From the cell containing the given text, extract its center point as [x, y] coordinate. 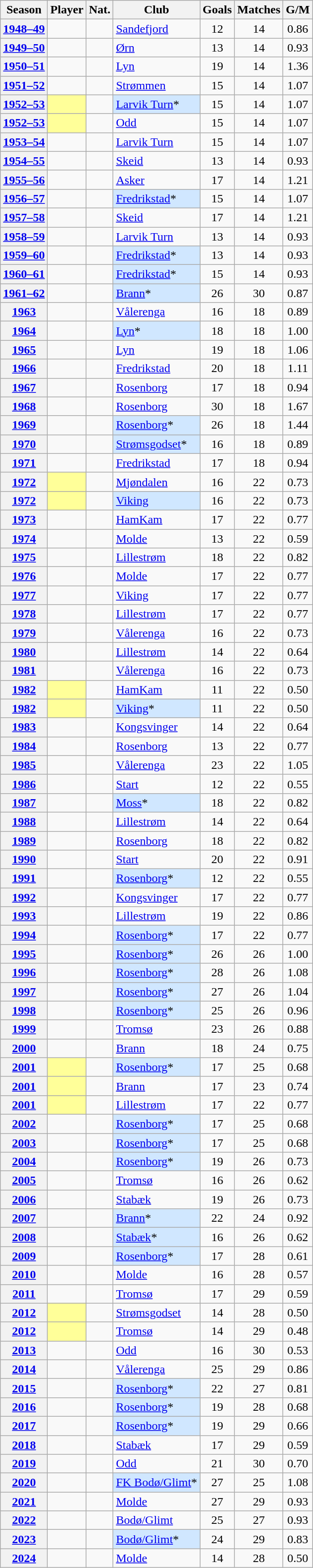
1999 [24, 1029]
2024 [24, 1558]
1955–56 [24, 180]
1984 [24, 746]
1991 [24, 878]
1987 [24, 803]
1970 [24, 444]
1958–59 [24, 237]
1994 [24, 935]
2007 [24, 1218]
Club [156, 10]
1980 [24, 652]
0.74 [298, 1086]
Moss* [156, 803]
1.44 [298, 425]
0.83 [298, 1539]
0.92 [298, 1218]
1985 [24, 765]
1981 [24, 671]
1983 [24, 727]
2002 [24, 1124]
1978 [24, 614]
1988 [24, 821]
1960–61 [24, 274]
Nat. [100, 10]
0.61 [298, 1256]
2005 [24, 1181]
Larvik Turn* [156, 104]
1997 [24, 992]
Strømsgodset* [156, 444]
Viking* [156, 708]
1.06 [298, 350]
1975 [24, 558]
1957–58 [24, 217]
0.88 [298, 1029]
0.91 [298, 860]
2019 [24, 1464]
1986 [24, 784]
2003 [24, 1142]
Bodø/Glimt [156, 1520]
1968 [24, 406]
Lyn* [156, 331]
Matches [259, 10]
1.67 [298, 406]
2017 [24, 1426]
1996 [24, 973]
1973 [24, 519]
1989 [24, 841]
0.66 [298, 1426]
1.04 [298, 992]
1993 [24, 916]
1949–50 [24, 48]
1961–62 [24, 293]
0.96 [298, 1010]
1976 [24, 576]
2011 [24, 1294]
0.81 [298, 1388]
Strømsgodset [156, 1313]
1956–57 [24, 198]
1951–52 [24, 85]
0.53 [298, 1350]
0.87 [298, 293]
2006 [24, 1199]
0.75 [298, 1048]
2000 [24, 1048]
Bodø/Glimt* [156, 1539]
2020 [24, 1483]
1959–60 [24, 255]
FK Bodø/Glimt* [156, 1483]
1963 [24, 312]
Sandefjord [156, 29]
1965 [24, 350]
Player [67, 10]
1954–55 [24, 161]
2004 [24, 1162]
1.36 [298, 66]
1.11 [298, 369]
1967 [24, 387]
1998 [24, 1010]
2009 [24, 1256]
Goals [217, 10]
1995 [24, 954]
2023 [24, 1539]
1969 [24, 425]
1966 [24, 369]
1971 [24, 463]
21 [217, 1464]
Ørn [156, 48]
Season [24, 10]
0.48 [298, 1331]
Mjøndalen [156, 482]
1953–54 [24, 142]
G/M [298, 10]
1974 [24, 538]
2008 [24, 1237]
2010 [24, 1275]
1964 [24, 331]
2016 [24, 1407]
1990 [24, 860]
1948–49 [24, 29]
Asker [156, 180]
1950–51 [24, 66]
Stabæk* [156, 1237]
1979 [24, 633]
2015 [24, 1388]
2021 [24, 1502]
2014 [24, 1369]
Strømmen [156, 85]
0.70 [298, 1464]
1.05 [298, 765]
2013 [24, 1350]
2018 [24, 1445]
0.57 [298, 1275]
2022 [24, 1520]
1977 [24, 595]
1992 [24, 897]
